Determine the [x, y] coordinate at the center of the cell enclosing the given text.  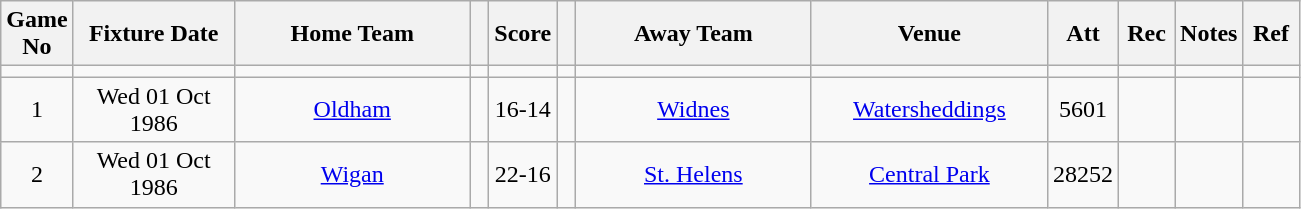
Rec [1147, 34]
Venue [929, 34]
Away Team [693, 34]
Game No [37, 34]
Oldham [352, 110]
22-16 [523, 174]
Watersheddings [929, 110]
Home Team [352, 34]
2 [37, 174]
5601 [1082, 110]
Notes [1209, 34]
Att [1082, 34]
Score [523, 34]
Ref [1271, 34]
Fixture Date [154, 34]
Central Park [929, 174]
St. Helens [693, 174]
Wigan [352, 174]
1 [37, 110]
Widnes [693, 110]
16-14 [523, 110]
28252 [1082, 174]
